Provide the [X, Y] coordinate of the cell's center where the given text is located.  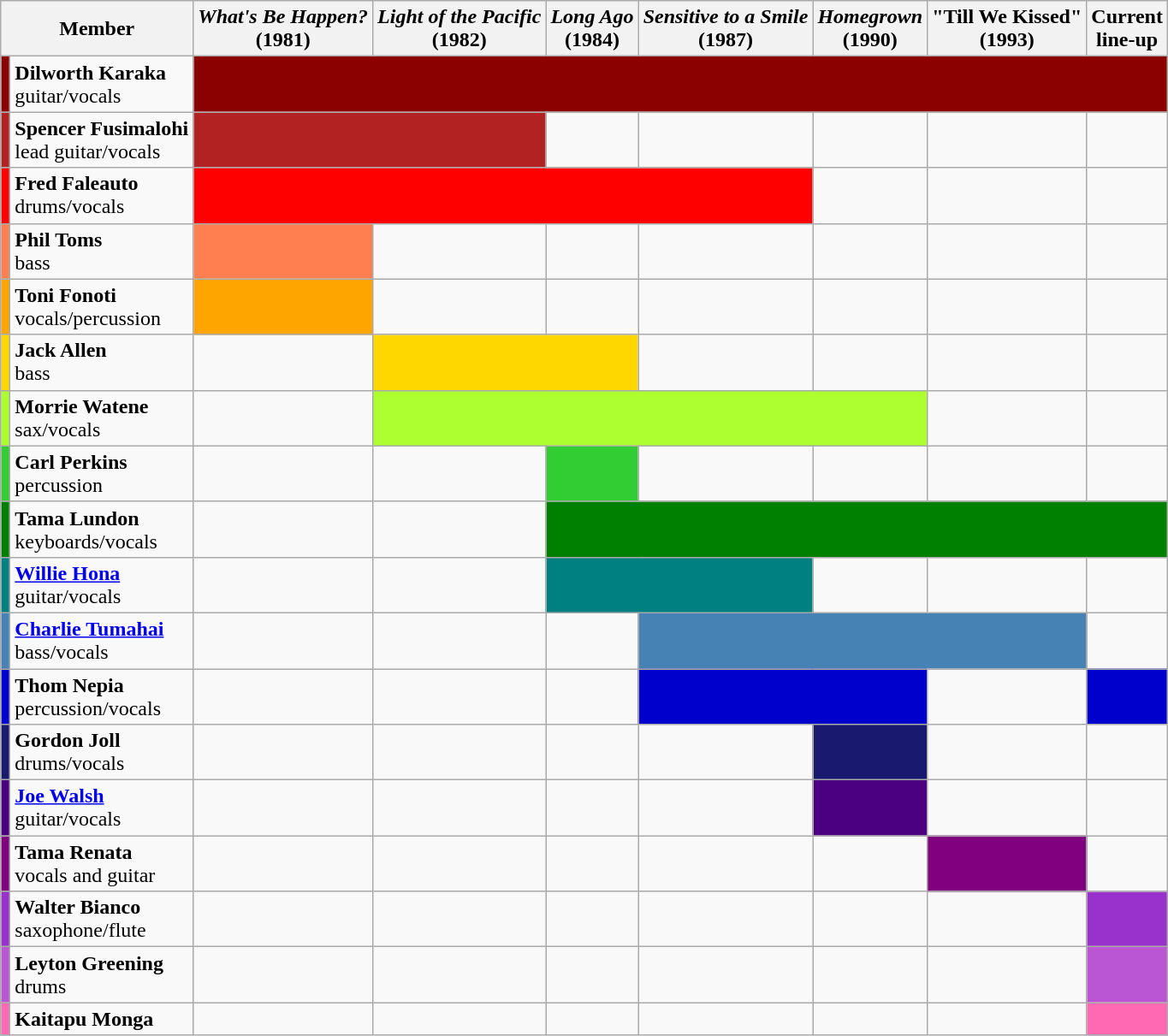
"Till We Kissed"(1993) [1007, 29]
Spencer Fusimalohilead guitar/vocals [102, 140]
Member [98, 29]
Toni Fonotivocals/percussion [102, 306]
Homegrown(1990) [870, 29]
Thom Nepiapercussion/vocals [102, 696]
Currentline-up [1128, 29]
Carl Perkinspercussion [102, 474]
Walter Biancosaxophone/flute [102, 919]
What's Be Happen?(1981) [283, 29]
Tama Renatavocals and guitar [102, 864]
Light of the Pacific(1982) [459, 29]
Willie Honaguitar/vocals [102, 585]
Long Ago(1984) [592, 29]
Jack Allenbass [102, 363]
Charlie Tumahaibass/vocals [102, 640]
Fred Faleautodrums/vocals [102, 195]
Morrie Watenesax/vocals [102, 417]
Sensitive to a Smile(1987) [726, 29]
Dilworth Karakaguitar/vocals [102, 84]
Joe Walshguitar/vocals [102, 808]
Gordon Jolldrums/vocals [102, 753]
Leyton Greeningdrums [102, 975]
Tama Lundonkeyboards/vocals [102, 529]
Kaitapu Monga [102, 1019]
Phil Tomsbass [102, 252]
